Identify which cell holds the provided text, then report its (X, Y) central coordinate. 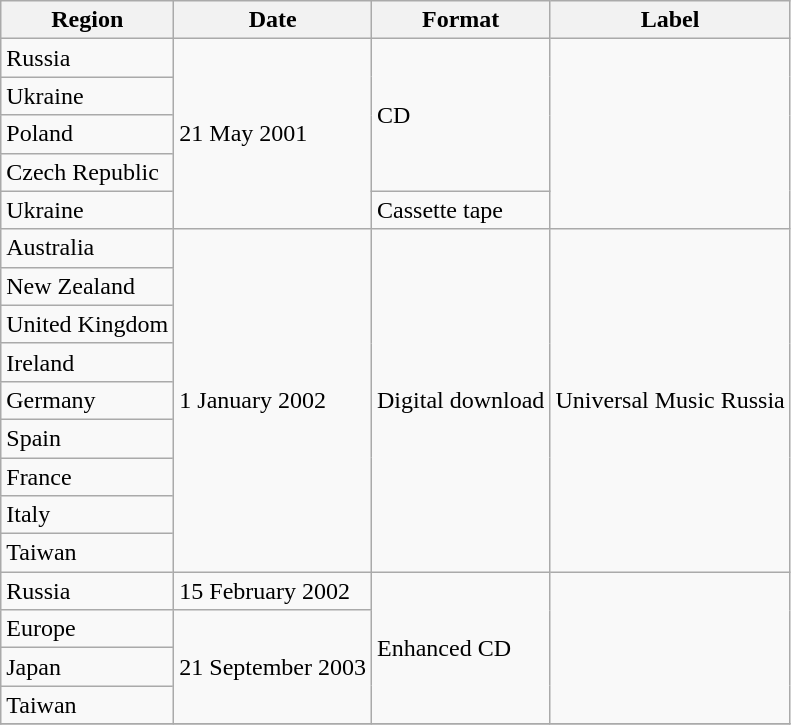
Cassette tape (461, 210)
Universal Music Russia (670, 400)
Europe (88, 629)
15 February 2002 (273, 591)
Label (670, 20)
Japan (88, 667)
CD (461, 115)
Poland (88, 134)
Italy (88, 515)
Date (273, 20)
Czech Republic (88, 172)
21 May 2001 (273, 134)
Enhanced CD (461, 648)
Format (461, 20)
Region (88, 20)
Digital download (461, 400)
21 September 2003 (273, 667)
United Kingdom (88, 324)
Ireland (88, 362)
New Zealand (88, 286)
Australia (88, 248)
1 January 2002 (273, 400)
France (88, 477)
Spain (88, 438)
Germany (88, 400)
